From the cell containing the given text, extract its center point as (x, y) coordinate. 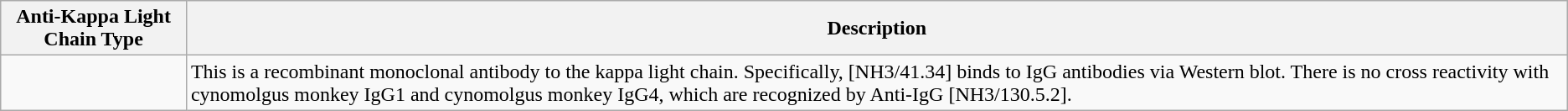
Anti-Kappa Light Chain Type (94, 29)
Description (876, 29)
